Scan for the cell matching the given text and deliver its [x, y] coordinate at center. 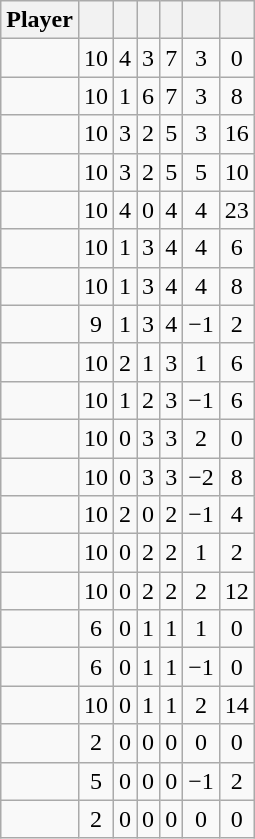
12 [236, 591]
Player [40, 20]
−2 [202, 477]
9 [96, 324]
23 [236, 210]
14 [236, 705]
16 [236, 134]
